Extract the (x, y) coordinate from the center of the cell holding the provided text.  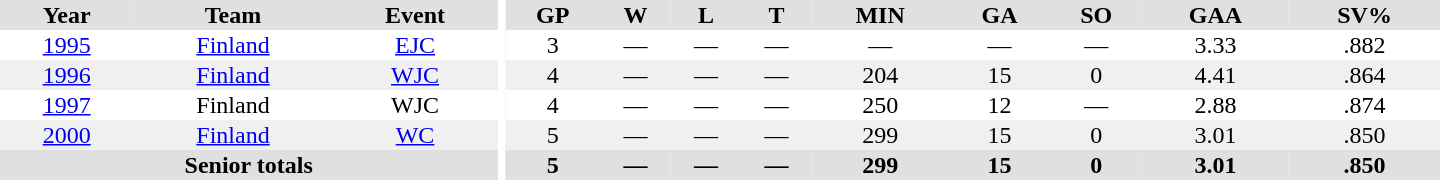
2.88 (1216, 105)
3 (552, 45)
Event (416, 15)
T (776, 15)
.882 (1364, 45)
204 (880, 75)
1997 (66, 105)
MIN (880, 15)
Team (232, 15)
3.33 (1216, 45)
EJC (416, 45)
GA (1000, 15)
Year (66, 15)
W (636, 15)
SV% (1364, 15)
SO (1096, 15)
Senior totals (248, 165)
.864 (1364, 75)
WC (416, 135)
.874 (1364, 105)
GP (552, 15)
1996 (66, 75)
2000 (66, 135)
GAA (1216, 15)
L (706, 15)
4.41 (1216, 75)
250 (880, 105)
12 (1000, 105)
1995 (66, 45)
